From the cell containing the given text, extract its center point as [X, Y] coordinate. 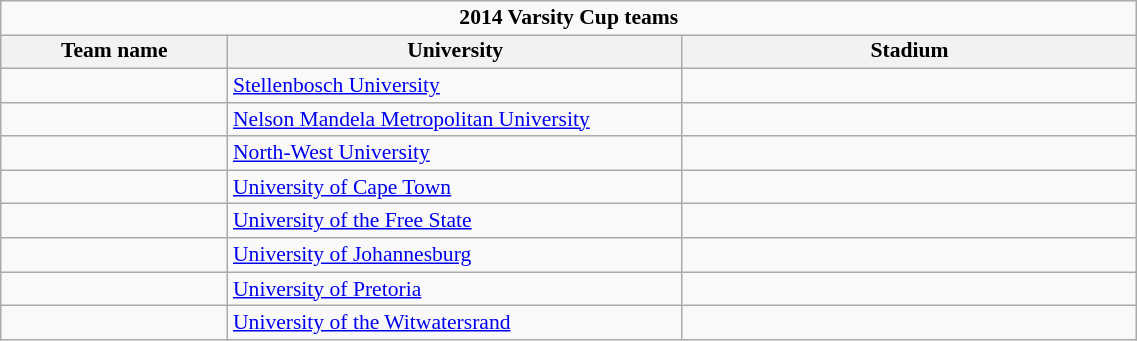
2014 Varsity Cup teams [569, 18]
Stellenbosch University [455, 86]
University of Johannesburg [455, 255]
University of Pretoria [455, 289]
University of Cape Town [455, 187]
Nelson Mandela Metropolitan University [455, 120]
University [455, 52]
North-West University [455, 154]
Team name [114, 52]
University of the Free State [455, 221]
Stadium [909, 52]
University of the Witwatersrand [455, 323]
